Return the (X, Y) coordinate for the center point of the cell that contains the specified text.  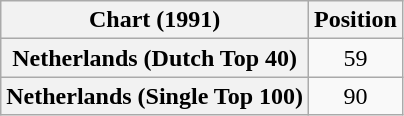
Position (356, 20)
Chart (1991) (155, 20)
Netherlands (Single Top 100) (155, 96)
Netherlands (Dutch Top 40) (155, 58)
59 (356, 58)
90 (356, 96)
